Scan for the cell matching the given text and deliver its (x, y) coordinate at center. 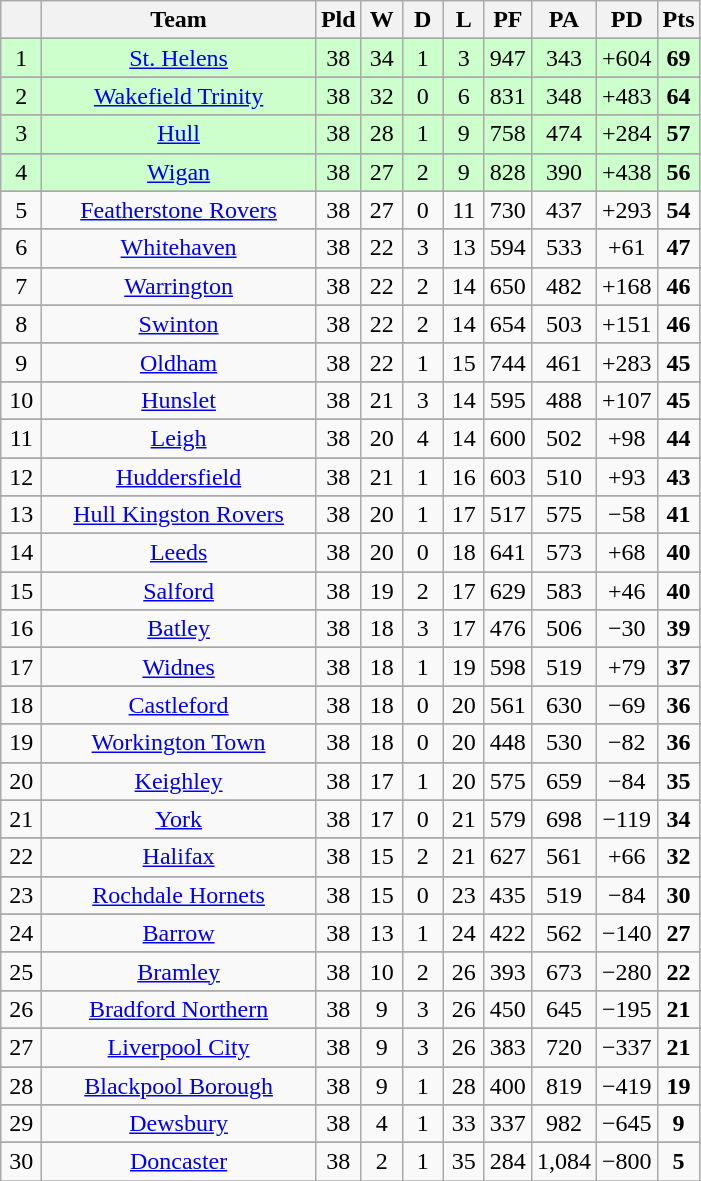
Blackpool Borough (179, 1085)
659 (564, 781)
PF (508, 20)
Leigh (179, 438)
+61 (626, 248)
Liverpool City (179, 1047)
482 (564, 286)
654 (508, 324)
448 (508, 743)
573 (564, 553)
−58 (626, 515)
583 (564, 591)
37 (678, 667)
+46 (626, 591)
627 (508, 857)
W (382, 20)
−337 (626, 1047)
533 (564, 248)
+604 (626, 58)
29 (22, 1124)
+66 (626, 857)
PD (626, 20)
673 (564, 971)
819 (564, 1085)
64 (678, 96)
Huddersfield (179, 477)
630 (564, 705)
982 (564, 1124)
598 (508, 667)
Oldham (179, 362)
Hull (179, 134)
+483 (626, 96)
−419 (626, 1085)
+168 (626, 286)
579 (508, 819)
Hull Kingston Rovers (179, 515)
Leeds (179, 553)
502 (564, 438)
629 (508, 591)
−280 (626, 971)
39 (678, 629)
+93 (626, 477)
503 (564, 324)
488 (564, 400)
Batley (179, 629)
Bradford Northern (179, 1009)
422 (508, 933)
Halifax (179, 857)
450 (508, 1009)
York (179, 819)
+98 (626, 438)
831 (508, 96)
Rochdale Hornets (179, 895)
Bramley (179, 971)
562 (564, 933)
284 (508, 1162)
Doncaster (179, 1162)
383 (508, 1047)
+438 (626, 172)
530 (564, 743)
Salford (179, 591)
510 (564, 477)
Dewsbury (179, 1124)
Workington Town (179, 743)
56 (678, 172)
Hunslet (179, 400)
Keighley (179, 781)
698 (564, 819)
343 (564, 58)
47 (678, 248)
+284 (626, 134)
337 (508, 1124)
603 (508, 477)
Widnes (179, 667)
69 (678, 58)
+107 (626, 400)
517 (508, 515)
947 (508, 58)
−82 (626, 743)
348 (564, 96)
758 (508, 134)
25 (22, 971)
−69 (626, 705)
12 (22, 477)
Castleford (179, 705)
Swinton (179, 324)
57 (678, 134)
−800 (626, 1162)
St. Helens (179, 58)
474 (564, 134)
−645 (626, 1124)
Whitehaven (179, 248)
Wakefield Trinity (179, 96)
437 (564, 210)
−140 (626, 933)
54 (678, 210)
400 (508, 1085)
650 (508, 286)
Pts (678, 20)
435 (508, 895)
−195 (626, 1009)
43 (678, 477)
390 (564, 172)
645 (564, 1009)
Warrington (179, 286)
595 (508, 400)
8 (22, 324)
828 (508, 172)
44 (678, 438)
+68 (626, 553)
461 (564, 362)
L (464, 20)
641 (508, 553)
Pld (338, 20)
Featherstone Rovers (179, 210)
600 (508, 438)
1,084 (564, 1162)
Team (179, 20)
+293 (626, 210)
393 (508, 971)
−119 (626, 819)
730 (508, 210)
744 (508, 362)
Barrow (179, 933)
PA (564, 20)
Wigan (179, 172)
33 (464, 1124)
506 (564, 629)
+283 (626, 362)
594 (508, 248)
720 (564, 1047)
D (422, 20)
+151 (626, 324)
41 (678, 515)
+79 (626, 667)
7 (22, 286)
−30 (626, 629)
476 (508, 629)
